Scan for the cell matching the given text and deliver its [X, Y] coordinate at center. 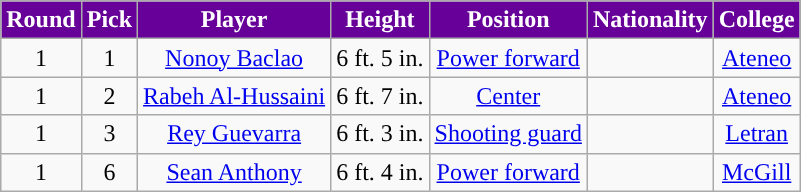
6 ft. 4 in. [380, 172]
6 ft. 5 in. [380, 58]
Height [380, 20]
Rey Guevarra [234, 134]
Round [41, 20]
Nonoy Baclao [234, 58]
Position [508, 20]
Nationality [650, 20]
Pick [109, 20]
Sean Anthony [234, 172]
6 ft. 3 in. [380, 134]
6 [109, 172]
Player [234, 20]
6 ft. 7 in. [380, 96]
Rabeh Al-Hussaini [234, 96]
Shooting guard [508, 134]
Letran [756, 134]
Center [508, 96]
College [756, 20]
2 [109, 96]
3 [109, 134]
McGill [756, 172]
